Extract the (x, y) coordinate from the center of the cell holding the provided text.  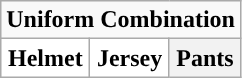
Uniform Combination (121, 20)
Pants (204, 58)
Helmet (46, 58)
Jersey (130, 58)
